Provide the [X, Y] coordinate of the cell's center where the given text is located.  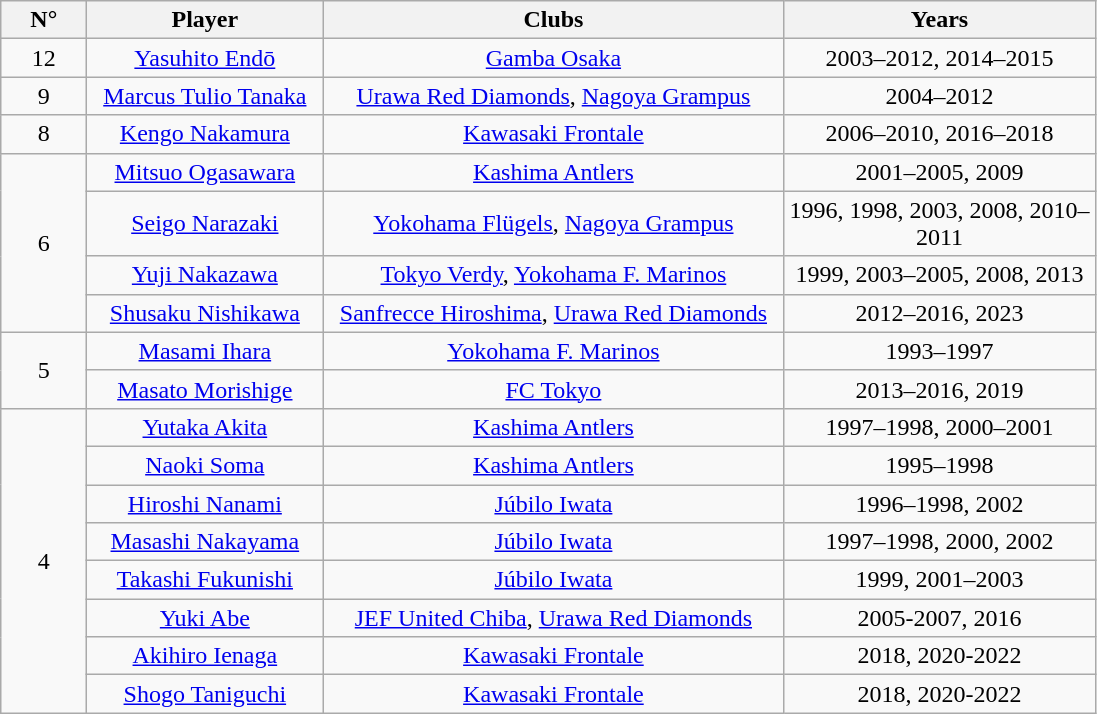
1993–1997 [940, 351]
Sanfrecce Hiroshima, Urawa Red Diamonds [554, 313]
Yuji Nakazawa [205, 275]
2003–2012, 2014–2015 [940, 58]
2001–2005, 2009 [940, 172]
Years [940, 20]
Seigo Narazaki [205, 224]
1999, 2001–2003 [940, 580]
2004–2012 [940, 96]
Yuki Abe [205, 618]
8 [44, 134]
Masato Morishige [205, 389]
Akihiro Ienaga [205, 656]
Shogo Taniguchi [205, 694]
9 [44, 96]
Masashi Nakayama [205, 542]
Marcus Tulio Tanaka [205, 96]
FC Tokyo [554, 389]
1996, 1998, 2003, 2008, 2010–2011 [940, 224]
Yutaka Akita [205, 427]
2006–2010, 2016–2018 [940, 134]
Takashi Fukunishi [205, 580]
1997–1998, 2000–2001 [940, 427]
Yokohama F. Marinos [554, 351]
Tokyo Verdy, Yokohama F. Marinos [554, 275]
4 [44, 560]
Masami Ihara [205, 351]
6 [44, 242]
Shusaku Nishikawa [205, 313]
Player [205, 20]
Mitsuo Ogasawara [205, 172]
Hiroshi Nanami [205, 503]
1999, 2003–2005, 2008, 2013 [940, 275]
1995–1998 [940, 465]
1997–1998, 2000, 2002 [940, 542]
Yokohama Flügels, Nagoya Grampus [554, 224]
1996–1998, 2002 [940, 503]
N° [44, 20]
5 [44, 370]
Naoki Soma [205, 465]
Yasuhito Endō [205, 58]
2005-2007, 2016 [940, 618]
12 [44, 58]
Urawa Red Diamonds, Nagoya Grampus [554, 96]
Kengo Nakamura [205, 134]
2012–2016, 2023 [940, 313]
Clubs [554, 20]
Gamba Osaka [554, 58]
2013–2016, 2019 [940, 389]
JEF United Chiba, Urawa Red Diamonds [554, 618]
